Pinpoint the cell where the given text exists, returning its [x, y] midpoint coordinate. 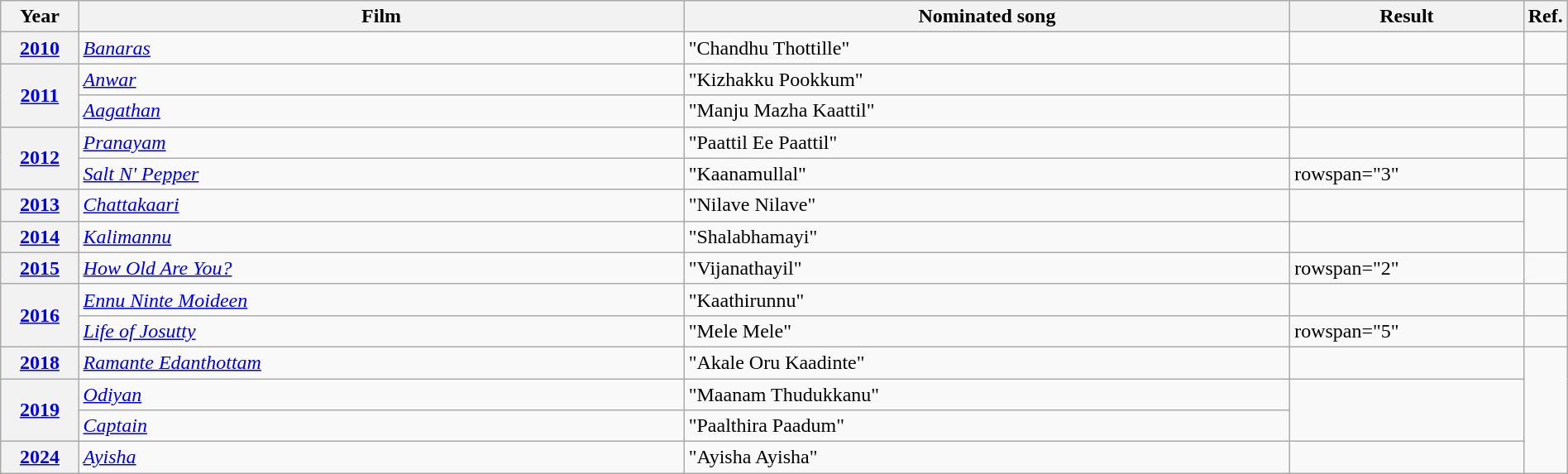
2015 [40, 268]
rowspan="5" [1408, 331]
2012 [40, 158]
Kalimannu [381, 237]
Life of Josutty [381, 331]
"Akale Oru Kaadinte" [987, 362]
"Manju Mazha Kaattil" [987, 111]
Chattakaari [381, 205]
"Vijanathayil" [987, 268]
"Maanam Thudukkanu" [987, 395]
rowspan="3" [1408, 174]
Ramante Edanthottam [381, 362]
2019 [40, 410]
2016 [40, 315]
Captain [381, 426]
Film [381, 17]
2013 [40, 205]
"Paalthira Paadum" [987, 426]
Banaras [381, 48]
"Chandhu Thottille" [987, 48]
Pranayam [381, 142]
"Kaanamullal" [987, 174]
Nominated song [987, 17]
rowspan="2" [1408, 268]
"Nilave Nilave" [987, 205]
"Paattil Ee Paattil" [987, 142]
Ayisha [381, 457]
Anwar [381, 79]
2024 [40, 457]
Year [40, 17]
Aagathan [381, 111]
"Kaathirunnu" [987, 299]
Salt N' Pepper [381, 174]
How Old Are You? [381, 268]
Result [1408, 17]
2014 [40, 237]
Ref. [1545, 17]
"Mele Mele" [987, 331]
"Shalabhamayi" [987, 237]
"Ayisha Ayisha" [987, 457]
2011 [40, 95]
2010 [40, 48]
2018 [40, 362]
Ennu Ninte Moideen [381, 299]
"Kizhakku Pookkum" [987, 79]
Odiyan [381, 395]
